Detect which cell encompasses the target text, then output its (X, Y) center coordinate. 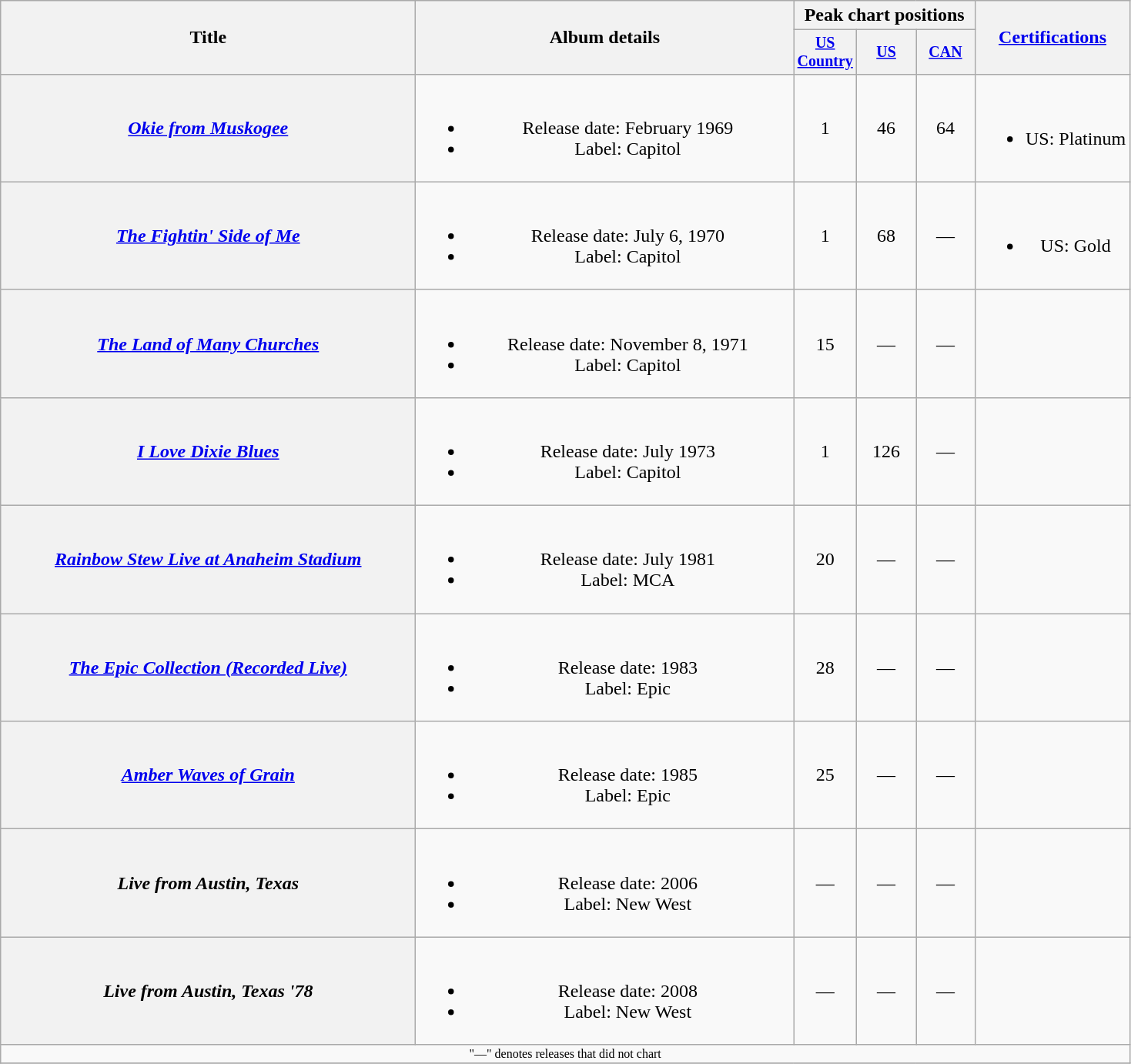
CAN (945, 52)
20 (825, 560)
Live from Austin, Texas (208, 883)
Release date: 1983Label: Epic (605, 668)
The Land of Many Churches (208, 343)
Rainbow Stew Live at Anaheim Stadium (208, 560)
I Love Dixie Blues (208, 451)
US Country (825, 52)
64 (945, 128)
68 (887, 236)
Peak chart positions (885, 15)
Release date: November 8, 1971Label: Capitol (605, 343)
Release date: July 1973Label: Capitol (605, 451)
Amber Waves of Grain (208, 775)
15 (825, 343)
Release date: 1985Label: Epic (605, 775)
Release date: July 1981Label: MCA (605, 560)
Release date: February 1969Label: Capitol (605, 128)
46 (887, 128)
US: Platinum (1052, 128)
Title (208, 38)
US (887, 52)
Album details (605, 38)
25 (825, 775)
Release date: 2006Label: New West (605, 883)
The Fightin' Side of Me (208, 236)
The Epic Collection (Recorded Live) (208, 668)
Release date: 2008Label: New West (605, 991)
Okie from Muskogee (208, 128)
126 (887, 451)
Release date: July 6, 1970Label: Capitol (605, 236)
Live from Austin, Texas '78 (208, 991)
28 (825, 668)
US: Gold (1052, 236)
"—" denotes releases that did not chart (565, 1054)
Certifications (1052, 38)
